Output the (x, y) coordinate of the center of the cell containing the given text.  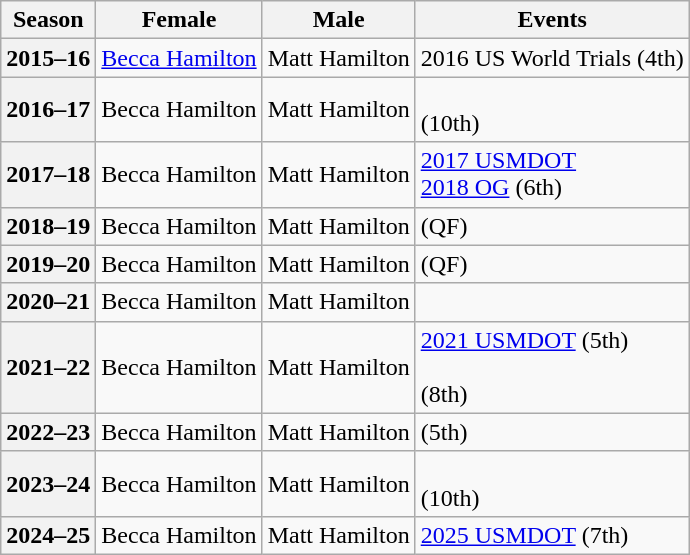
2021 USMDOT (5th) (8th) (552, 367)
2024–25 (48, 535)
2018–19 (48, 226)
Female (179, 20)
2022–23 (48, 432)
2016 US World Trials (4th) (552, 58)
2023–24 (48, 484)
Events (552, 20)
2017–18 (48, 174)
2025 USMDOT (7th) (552, 535)
2015–16 (48, 58)
2016–17 (48, 110)
Season (48, 20)
2017 USMDOT 2018 OG (6th) (552, 174)
Male (338, 20)
2019–20 (48, 264)
(5th) (552, 432)
2021–22 (48, 367)
2020–21 (48, 302)
